Scan for the cell matching the given text and deliver its (X, Y) coordinate at center. 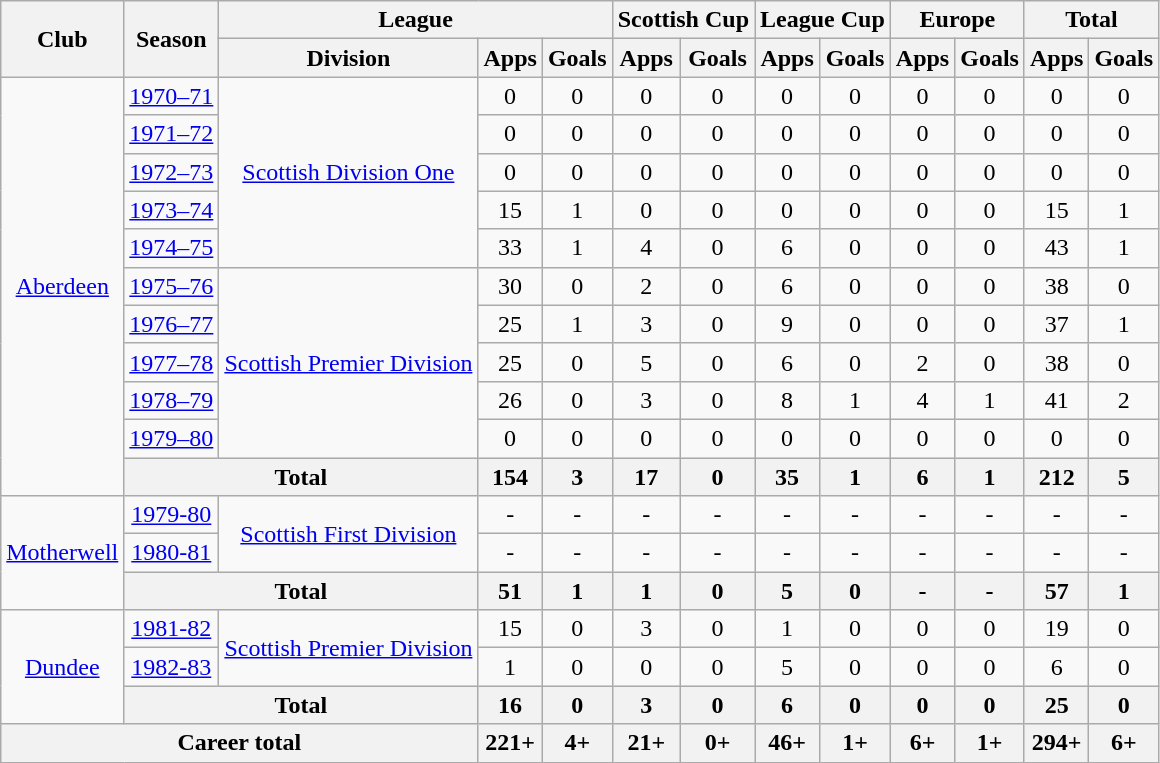
League (416, 20)
154 (510, 477)
0+ (717, 743)
212 (1056, 477)
1978–79 (172, 400)
1971–72 (172, 134)
1981-82 (172, 629)
16 (510, 705)
51 (510, 591)
Season (172, 39)
1975–76 (172, 286)
1970–71 (172, 96)
9 (788, 324)
35 (788, 477)
1979–80 (172, 438)
294+ (1056, 743)
19 (1056, 629)
Scottish First Division (348, 534)
33 (510, 248)
1974–75 (172, 248)
1972–73 (172, 172)
4+ (577, 743)
1976–77 (172, 324)
37 (1056, 324)
17 (646, 477)
46+ (788, 743)
Career total (240, 743)
Scottish Cup (683, 20)
Club (62, 39)
Scottish Division One (348, 172)
Motherwell (62, 553)
221+ (510, 743)
Division (348, 58)
1973–74 (172, 210)
30 (510, 286)
Europe (957, 20)
1979-80 (172, 515)
Aberdeen (62, 286)
1982-83 (172, 667)
26 (510, 400)
41 (1056, 400)
Dundee (62, 667)
21+ (646, 743)
43 (1056, 248)
8 (788, 400)
1980-81 (172, 553)
League Cup (823, 20)
1977–78 (172, 362)
57 (1056, 591)
